Output the (x, y) coordinate of the center of the cell containing the given text.  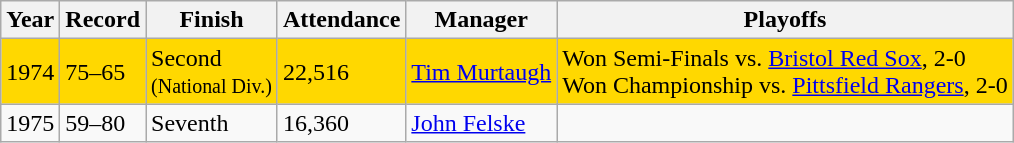
Won Semi-Finals vs. Bristol Red Sox, 2-0Won Championship vs. Pittsfield Rangers, 2-0 (785, 72)
Year (30, 20)
22,516 (341, 72)
Tim Murtaugh (482, 72)
Manager (482, 20)
59–80 (103, 123)
1974 (30, 72)
Seventh (212, 123)
Second(National Div.) (212, 72)
John Felske (482, 123)
Playoffs (785, 20)
75–65 (103, 72)
Attendance (341, 20)
Finish (212, 20)
Record (103, 20)
1975 (30, 123)
16,360 (341, 123)
